Extract the [x, y] coordinate from the center of the cell holding the provided text.  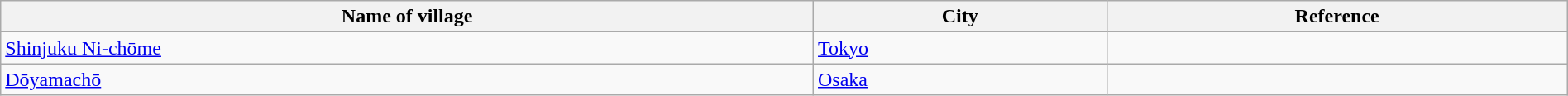
City [961, 17]
Reference [1336, 17]
Dōyamachō [407, 79]
Name of village [407, 17]
Osaka [961, 79]
Shinjuku Ni-chōme [407, 48]
Tokyo [961, 48]
